Search for the cell housing the specified text and yield its (X, Y) center coordinate. 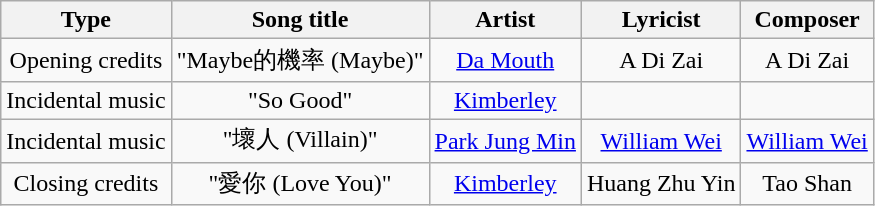
Type (86, 20)
Opening credits (86, 60)
Lyricist (660, 20)
Da Mouth (505, 60)
Song title (300, 20)
Closing credits (86, 184)
Artist (505, 20)
Tao Shan (807, 184)
"Maybe的機率 (Maybe)" (300, 60)
"愛你 (Love You)" (300, 184)
Composer (807, 20)
Huang Zhu Yin (660, 184)
"So Good" (300, 100)
"壞人 (Villain)" (300, 140)
Park Jung Min (505, 140)
